Provide the [X, Y] coordinate of the cell's center where the given text is located.  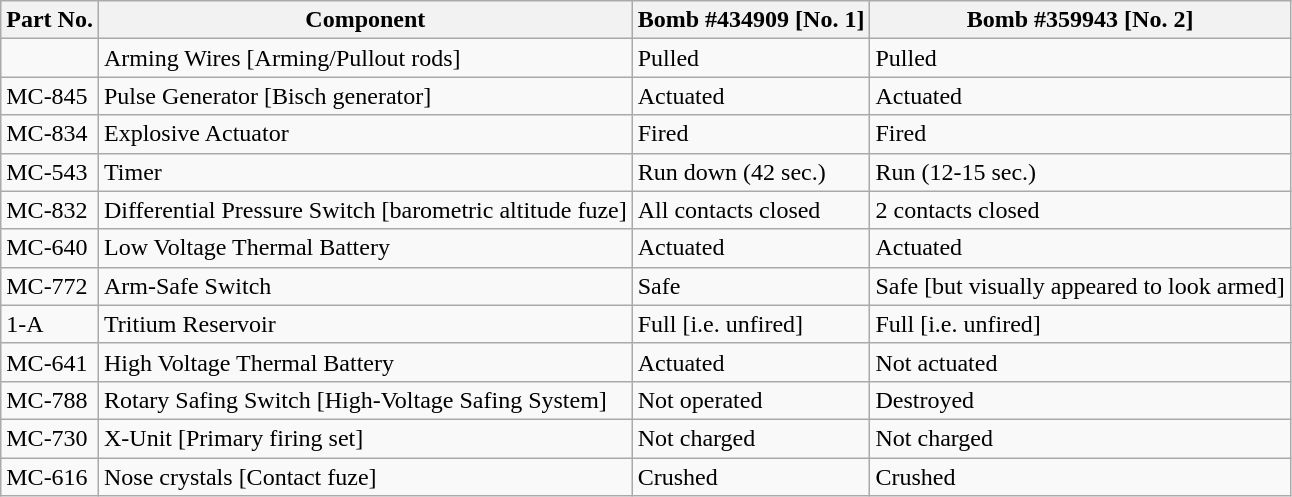
MC-834 [50, 134]
Not actuated [1080, 362]
Bomb #434909 [No. 1] [751, 20]
MC-543 [50, 172]
Arm-Safe Switch [365, 286]
Safe [751, 286]
X-Unit [Primary firing set] [365, 438]
Timer [365, 172]
Pulse Generator [Bisch generator] [365, 96]
MC-845 [50, 96]
Rotary Safing Switch [High-Voltage Safing System] [365, 400]
Low Voltage Thermal Battery [365, 248]
MC-788 [50, 400]
MC-616 [50, 477]
Arming Wires [Arming/Pullout rods] [365, 58]
2 contacts closed [1080, 210]
Tritium Reservoir [365, 324]
High Voltage Thermal Battery [365, 362]
Part No. [50, 20]
Run (12-15 sec.) [1080, 172]
Differential Pressure Switch [barometric altitude fuze] [365, 210]
MC-772 [50, 286]
Run down (42 sec.) [751, 172]
Destroyed [1080, 400]
MC-832 [50, 210]
Bomb #359943 [No. 2] [1080, 20]
Component [365, 20]
MC-640 [50, 248]
Nose crystals [Contact fuze] [365, 477]
Explosive Actuator [365, 134]
Not operated [751, 400]
Safe [but visually appeared to look armed] [1080, 286]
MC-730 [50, 438]
MC-641 [50, 362]
All contacts closed [751, 210]
1-A [50, 324]
